Search for the cell housing the specified text and yield its (X, Y) center coordinate. 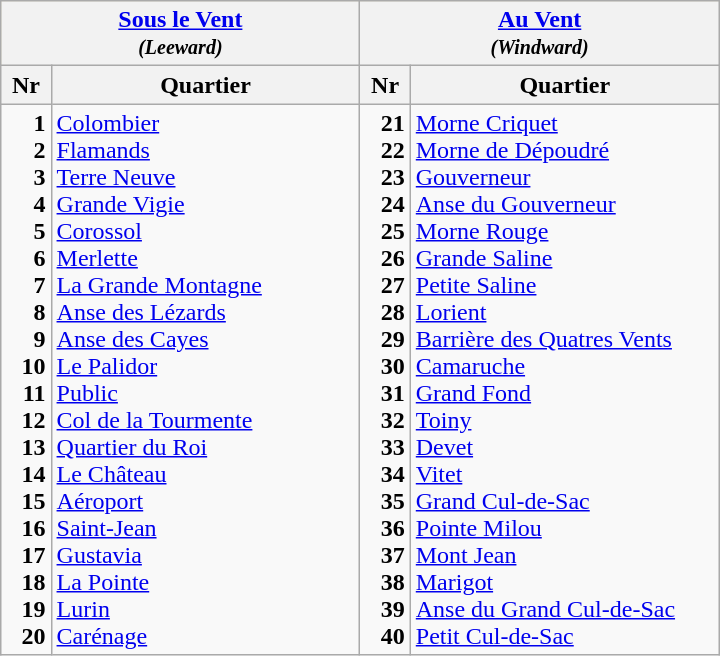
Au Vent(Windward) (540, 34)
1234567891011121314151617181920 (26, 380)
2122232425262728293031323334353637383940 (385, 380)
Sous le Vent(Leeward) (180, 34)
